Capture the cell that displays the provided text and extract its (x, y) central coordinate. 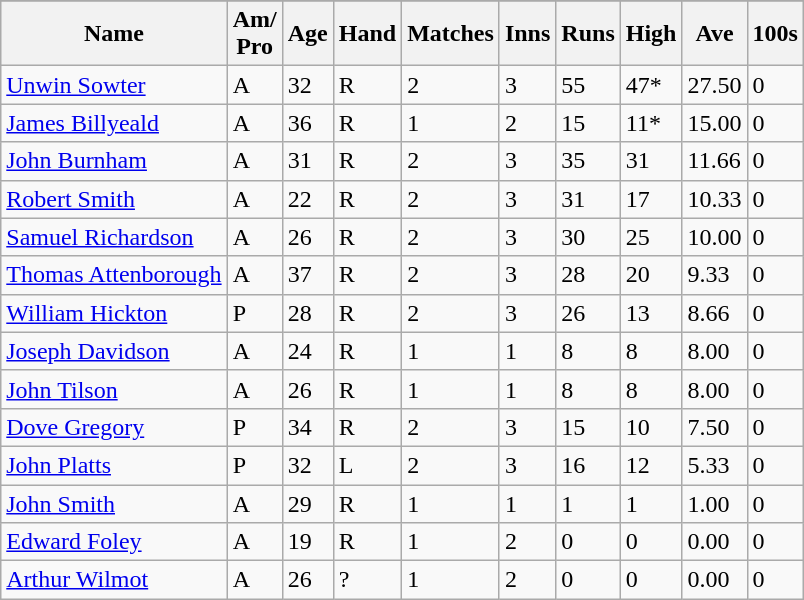
10 (651, 427)
7.50 (714, 427)
Inns (527, 34)
John Tilson (114, 389)
Unwin Sowter (114, 85)
John Platts (114, 465)
Matches (451, 34)
Am/Pro (254, 34)
11.66 (714, 161)
John Smith (114, 503)
Runs (588, 34)
Hand (367, 34)
37 (308, 275)
16 (588, 465)
High (651, 34)
William Hickton (114, 313)
12 (651, 465)
20 (651, 275)
5.33 (714, 465)
L (367, 465)
Name (114, 34)
22 (308, 199)
9.33 (714, 275)
10.33 (714, 199)
Age (308, 34)
1.00 (714, 503)
10.00 (714, 237)
Samuel Richardson (114, 237)
13 (651, 313)
34 (308, 427)
John Burnham (114, 161)
Dove Gregory (114, 427)
100s (775, 34)
55 (588, 85)
35 (588, 161)
Arthur Wilmot (114, 580)
27.50 (714, 85)
James Billyeald (114, 123)
Edward Foley (114, 542)
30 (588, 237)
36 (308, 123)
Ave (714, 34)
15.00 (714, 123)
24 (308, 351)
11* (651, 123)
Robert Smith (114, 199)
? (367, 580)
47* (651, 85)
29 (308, 503)
Joseph Davidson (114, 351)
19 (308, 542)
17 (651, 199)
8.66 (714, 313)
25 (651, 237)
Thomas Attenborough (114, 275)
